Return the (x, y) coordinate for the center point of the cell that contains the specified text.  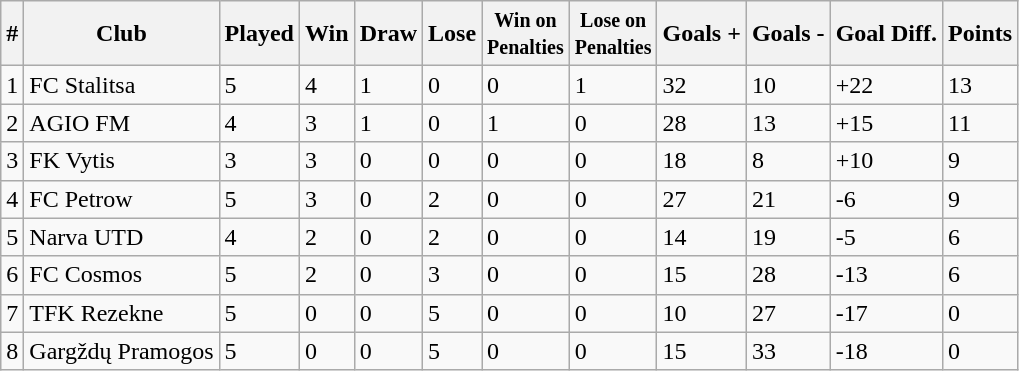
Gargždų Pramogos (122, 351)
Win (326, 34)
7 (12, 313)
32 (702, 85)
21 (788, 199)
Goals - (788, 34)
+10 (886, 161)
19 (788, 237)
# (12, 34)
Draw (388, 34)
11 (980, 123)
Goals + (702, 34)
TFK Rezekne (122, 313)
Played (259, 34)
+15 (886, 123)
Lose on Penalties (613, 34)
-13 (886, 275)
Goal Diff. (886, 34)
14 (702, 237)
-6 (886, 199)
Club (122, 34)
33 (788, 351)
FK Vytis (122, 161)
-18 (886, 351)
Points (980, 34)
-5 (886, 237)
Win on Penalties (526, 34)
FC Stalitsa (122, 85)
Lose (452, 34)
+22 (886, 85)
AGIO FM (122, 123)
Narva UTD (122, 237)
-17 (886, 313)
18 (702, 161)
FC Cosmos (122, 275)
FC Petrow (122, 199)
